Locate the cell with the specified text and output its (X, Y) center coordinate. 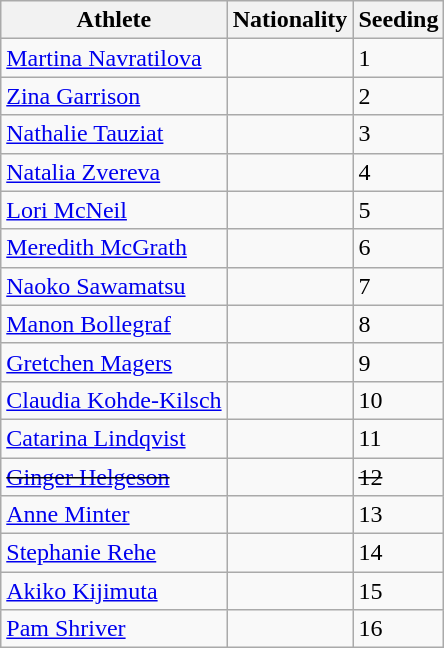
Stephanie Rehe (114, 553)
Martina Navratilova (114, 58)
12 (398, 477)
Catarina Lindqvist (114, 438)
Lori McNeil (114, 210)
5 (398, 210)
Natalia Zvereva (114, 172)
Pam Shriver (114, 629)
Meredith McGrath (114, 248)
Anne Minter (114, 515)
Ginger Helgeson (114, 477)
9 (398, 362)
16 (398, 629)
Zina Garrison (114, 96)
13 (398, 515)
14 (398, 553)
2 (398, 96)
Manon Bollegraf (114, 324)
Athlete (114, 20)
7 (398, 286)
11 (398, 438)
4 (398, 172)
15 (398, 591)
Naoko Sawamatsu (114, 286)
1 (398, 58)
6 (398, 248)
Claudia Kohde-Kilsch (114, 400)
Seeding (398, 20)
10 (398, 400)
Akiko Kijimuta (114, 591)
3 (398, 134)
Gretchen Magers (114, 362)
8 (398, 324)
Nathalie Tauziat (114, 134)
Nationality (290, 20)
